Find where the given text appears and provide that cell's center as (x, y) coordinate. 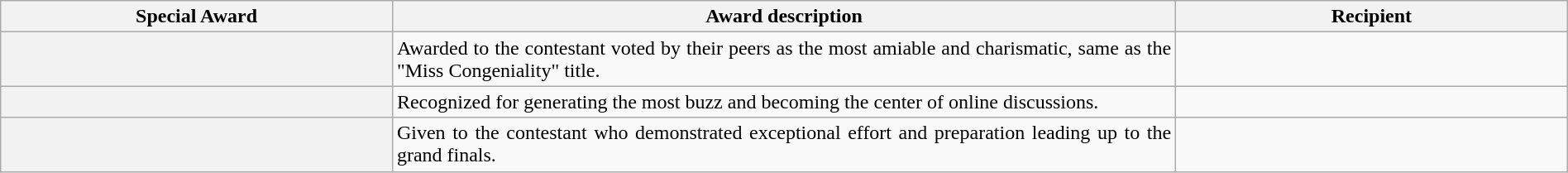
Recognized for generating the most buzz and becoming the center of online discussions. (784, 102)
Special Award (197, 17)
Award description (784, 17)
Awarded to the contestant voted by their peers as the most amiable and charismatic, same as the "Miss Congeniality" title. (784, 60)
Given to the contestant who demonstrated exceptional effort and preparation leading up to the grand finals. (784, 144)
Recipient (1372, 17)
